Determine the (X, Y) coordinate at the center of the cell enclosing the given text.  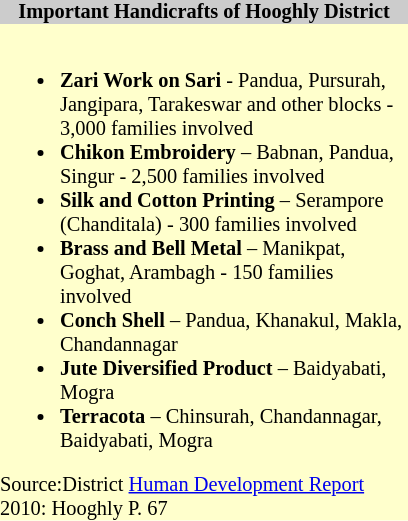
Important Handicrafts of Hooghly District (204, 12)
